Return the [X, Y] coordinate for the center point of the cell that contains the specified text.  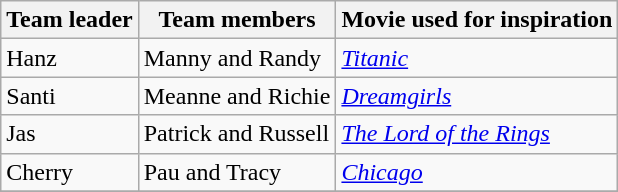
Team leader [70, 20]
Manny and Randy [237, 58]
Santi [70, 96]
The Lord of the Rings [477, 134]
Dreamgirls [477, 96]
Pau and Tracy [237, 172]
Movie used for inspiration [477, 20]
Cherry [70, 172]
Hanz [70, 58]
Chicago [477, 172]
Patrick and Russell [237, 134]
Jas [70, 134]
Titanic [477, 58]
Team members [237, 20]
Meanne and Richie [237, 96]
